Extract the [x, y] coordinate from the center of the cell holding the provided text.  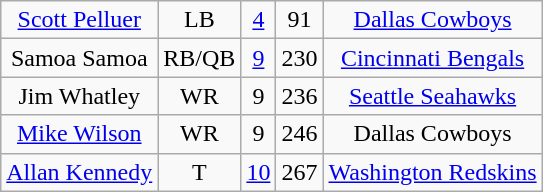
RB/QB [200, 58]
Mike Wilson [80, 134]
Scott Pelluer [80, 20]
Cincinnati Bengals [432, 58]
LB [200, 20]
Jim Whatley [80, 96]
236 [300, 96]
91 [300, 20]
4 [258, 20]
246 [300, 134]
Seattle Seahawks [432, 96]
T [200, 172]
Washington Redskins [432, 172]
10 [258, 172]
Samoa Samoa [80, 58]
230 [300, 58]
Allan Kennedy [80, 172]
267 [300, 172]
